Find where the given text appears and provide that cell's center as (x, y) coordinate. 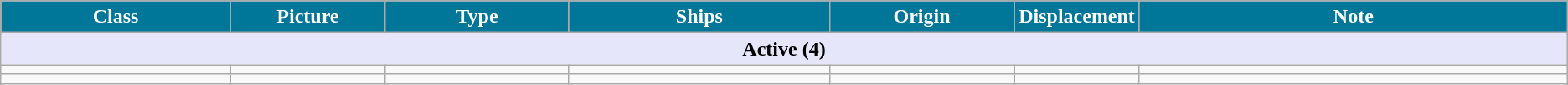
Note (1354, 17)
Class (116, 17)
Active (4) (784, 49)
Type (477, 17)
Picture (307, 17)
Ships (699, 17)
Origin (921, 17)
Displacement (1077, 17)
